Provide the (x, y) coordinate of the cell's center where the given text is located.  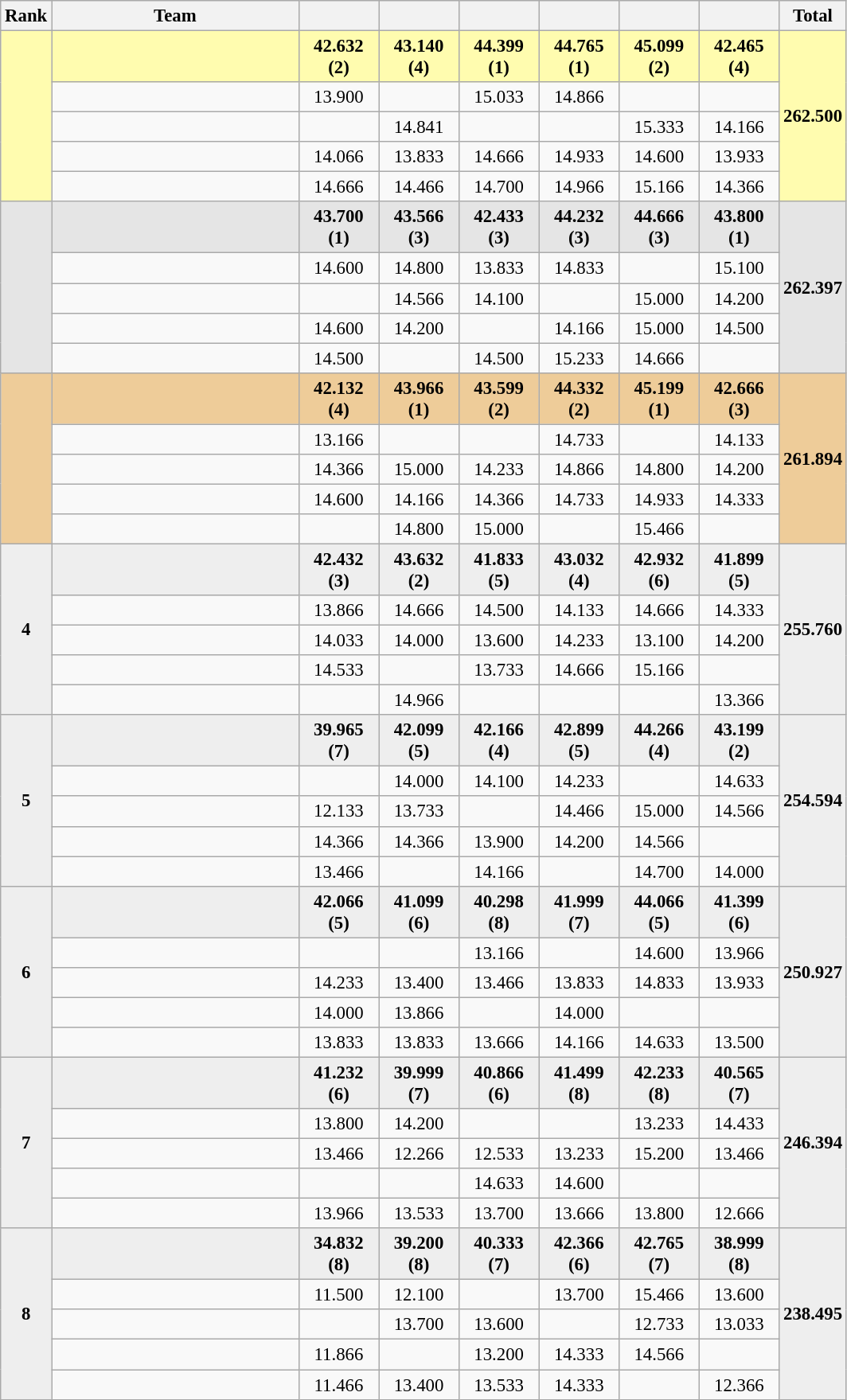
14.533 (339, 670)
42.233 (8) (659, 1082)
12.133 (339, 812)
12.666 (739, 1214)
42.899 (5) (580, 740)
12.366 (739, 1385)
14.066 (339, 157)
4 (26, 629)
42.765 (7) (659, 1254)
42.366 (6) (580, 1254)
45.199 (1) (659, 398)
41.499 (8) (580, 1082)
43.199 (2) (739, 740)
41.099 (6) (419, 912)
39.965 (7) (339, 740)
41.399 (6) (739, 912)
Team (175, 16)
13.033 (739, 1325)
Total (814, 16)
44.765 (1) (580, 57)
Rank (26, 16)
43.599 (2) (498, 398)
43.140 (4) (419, 57)
43.032 (4) (580, 570)
261.894 (814, 458)
44.666 (3) (659, 228)
15.200 (659, 1154)
246.394 (814, 1143)
42.632 (2) (339, 57)
12.266 (419, 1154)
39.200 (8) (419, 1254)
42.433 (3) (498, 228)
44.332 (2) (580, 398)
40.565 (7) (739, 1082)
41.899 (5) (739, 570)
42.465 (4) (739, 57)
42.666 (3) (739, 398)
14.033 (339, 641)
44.232 (3) (580, 228)
44.399 (1) (498, 57)
42.132 (4) (339, 398)
238.495 (814, 1313)
40.333 (7) (498, 1254)
254.594 (814, 801)
42.432 (3) (339, 570)
250.927 (814, 971)
43.566 (3) (419, 228)
43.700 (1) (339, 228)
43.632 (2) (419, 570)
41.232 (6) (339, 1082)
13.200 (498, 1355)
12.100 (419, 1295)
15.033 (498, 97)
12.533 (498, 1154)
12.733 (659, 1325)
39.999 (7) (419, 1082)
43.800 (1) (739, 228)
11.866 (339, 1355)
255.760 (814, 629)
42.099 (5) (419, 740)
14.433 (739, 1124)
38.999 (8) (739, 1254)
14.841 (419, 127)
15.333 (659, 127)
44.266 (4) (659, 740)
42.066 (5) (339, 912)
15.100 (739, 268)
13.500 (739, 1043)
41.833 (5) (498, 570)
11.466 (339, 1385)
6 (26, 971)
40.866 (6) (498, 1082)
45.099 (2) (659, 57)
5 (26, 801)
262.500 (814, 116)
42.166 (4) (498, 740)
13.100 (659, 641)
8 (26, 1313)
44.066 (5) (659, 912)
15.233 (580, 358)
42.932 (6) (659, 570)
34.832 (8) (339, 1254)
11.500 (339, 1295)
262.397 (814, 288)
43.966 (1) (419, 398)
40.298 (8) (498, 912)
7 (26, 1143)
13.366 (739, 700)
41.999 (7) (580, 912)
